Return the [x, y] coordinate for the center point of the cell that contains the specified text.  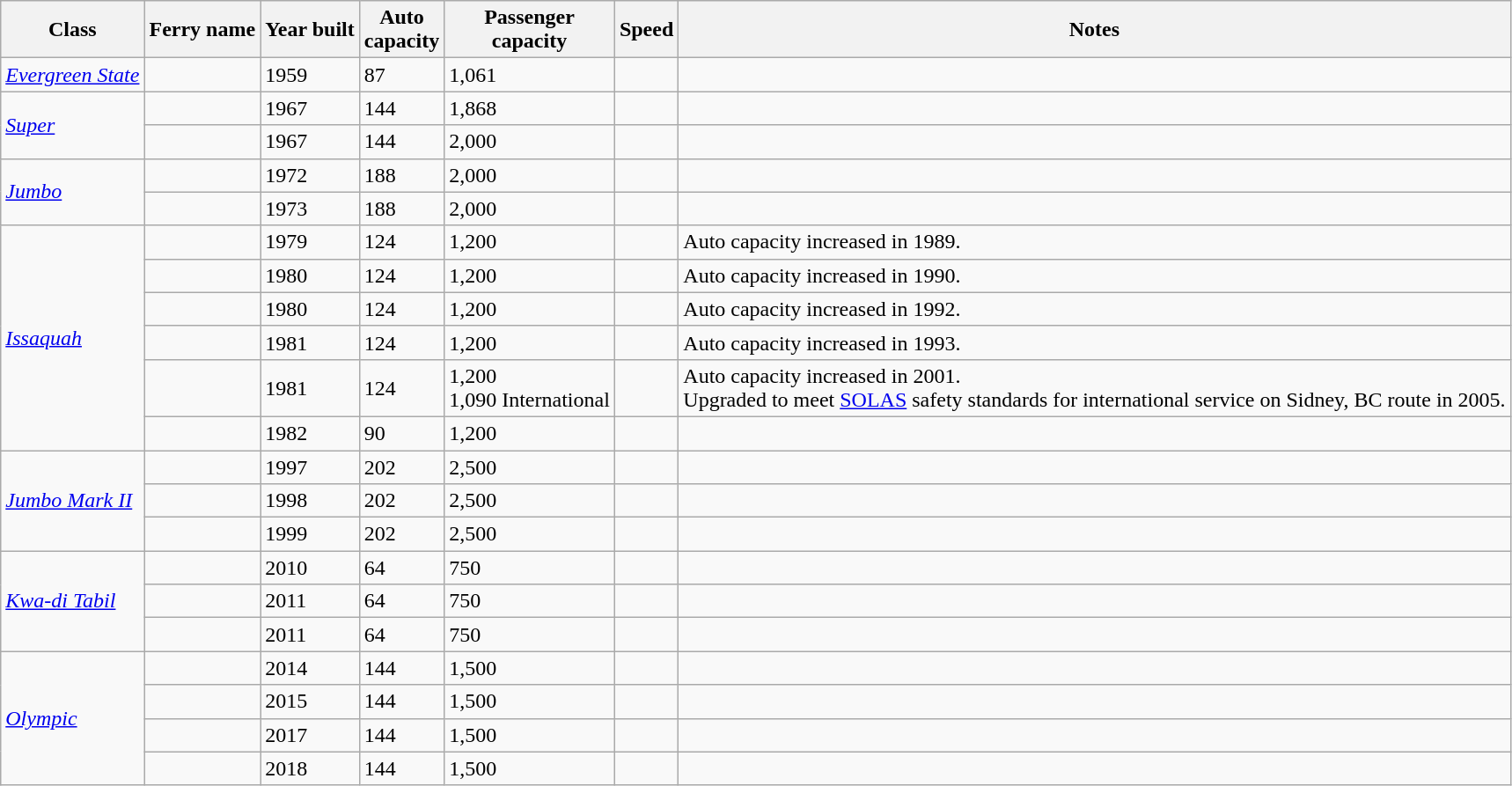
Ferry name [202, 30]
Issaquah [72, 338]
Jumbo [72, 192]
1959 [310, 75]
1982 [310, 433]
1997 [310, 467]
90 [401, 433]
Super [72, 125]
87 [401, 75]
2018 [310, 768]
2010 [310, 568]
1,2001,090 International [530, 387]
Auto capacity increased in 1989. [1095, 242]
Auto capacity increased in 1990. [1095, 275]
Autocapacity [401, 30]
Jumbo Mark II [72, 501]
1999 [310, 534]
Speed [646, 30]
Olympic [72, 718]
Auto capacity increased in 1992. [1095, 309]
1,868 [530, 108]
1973 [310, 209]
Kwa-di Tabil [72, 601]
1998 [310, 501]
1,061 [530, 75]
Auto capacity increased in 2001.Upgraded to meet SOLAS safety standards for international service on Sidney, BC route in 2005. [1095, 387]
1979 [310, 242]
Passengercapacity [530, 30]
Year built [310, 30]
1972 [310, 175]
Class [72, 30]
Notes [1095, 30]
Auto capacity increased in 1993. [1095, 342]
2017 [310, 735]
2015 [310, 702]
Evergreen State [72, 75]
2014 [310, 668]
